Return [x, y] of the center of cell containing provided text 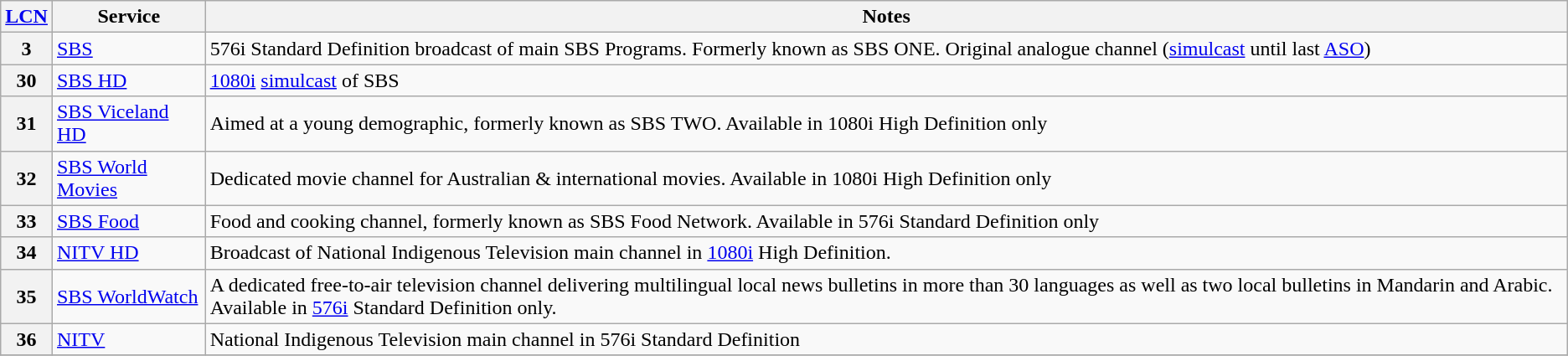
Notes [886, 17]
32 [27, 178]
SBS World Movies [129, 178]
Aimed at a young demographic, formerly known as SBS TWO. Available in 1080i High Definition only [886, 124]
3 [27, 49]
LCN [27, 17]
Food and cooking channel, formerly known as SBS Food Network. Available in 576i Standard Definition only [886, 221]
Service [129, 17]
Dedicated movie channel for Australian & international movies. Available in 1080i High Definition only [886, 178]
Broadcast of National Indigenous Television main channel in 1080i High Definition. [886, 253]
30 [27, 80]
33 [27, 221]
34 [27, 253]
NITV HD [129, 253]
1080i simulcast of SBS [886, 80]
31 [27, 124]
36 [27, 339]
SBS Viceland HD [129, 124]
SBS Food [129, 221]
SBS WorldWatch [129, 297]
NITV [129, 339]
35 [27, 297]
576i Standard Definition broadcast of main SBS Programs. Formerly known as SBS ONE. Original analogue channel (simulcast until last ASO) [886, 49]
National Indigenous Television main channel in 576i Standard Definition [886, 339]
SBS HD [129, 80]
SBS [129, 49]
